Provide the (x, y) coordinate of the cell's center where the given text is located.  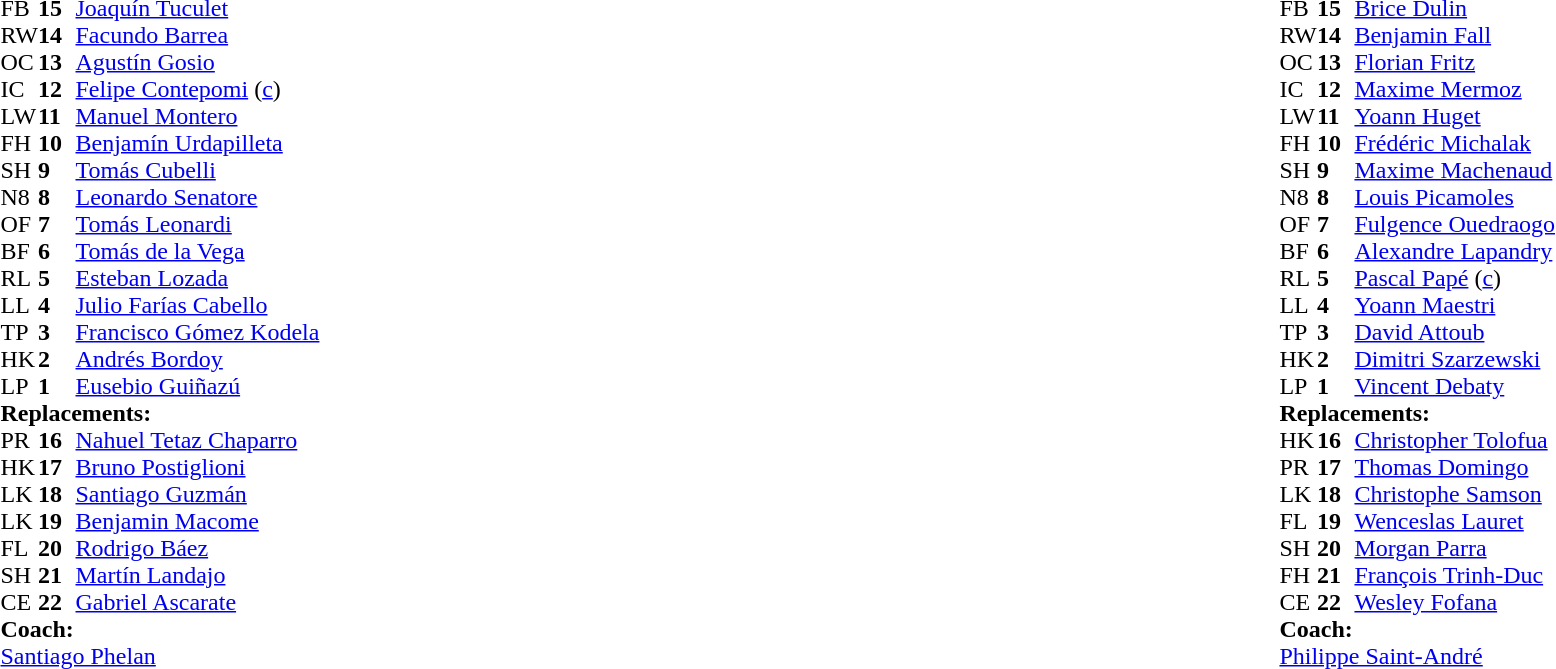
Gabriel Ascarate (198, 602)
Florian Fritz (1454, 62)
Morgan Parra (1454, 548)
Martín Landajo (198, 576)
Rodrigo Báez (198, 548)
Julio Farías Cabello (198, 306)
Alexandre Lapandry (1454, 252)
Andrés Bordoy (198, 360)
Felipe Contepomi (c) (198, 90)
Santiago Guzmán (198, 494)
Eusebio Guiñazú (198, 386)
Tomás Cubelli (198, 170)
Christopher Tolofua (1454, 440)
Benjamin Fall (1454, 36)
Maxime Mermoz (1454, 90)
Wenceslas Lauret (1454, 522)
Philippe Saint-André (1417, 656)
Leonardo Senatore (198, 198)
Wesley Fofana (1454, 602)
François Trinh-Duc (1454, 576)
Fulgence Ouedraogo (1454, 224)
Louis Picamoles (1454, 198)
Dimitri Szarzewski (1454, 360)
Maxime Machenaud (1454, 170)
Tomás Leonardi (198, 224)
Benjamín Urdapilleta (198, 144)
Nahuel Tetaz Chaparro (198, 440)
Santiago Phelan (160, 656)
Thomas Domingo (1454, 468)
Pascal Papé (c) (1454, 278)
Facundo Barrea (198, 36)
Esteban Lozada (198, 278)
Yoann Huget (1454, 116)
David Attoub (1454, 332)
Francisco Gómez Kodela (198, 332)
Vincent Debaty (1454, 386)
Tomás de la Vega (198, 252)
Bruno Postiglioni (198, 468)
Manuel Montero (198, 116)
Benjamin Macome (198, 522)
Frédéric Michalak (1454, 144)
Christophe Samson (1454, 494)
Yoann Maestri (1454, 306)
Agustín Gosio (198, 62)
